Determine the (X, Y) coordinate at the center of the cell enclosing the given text.  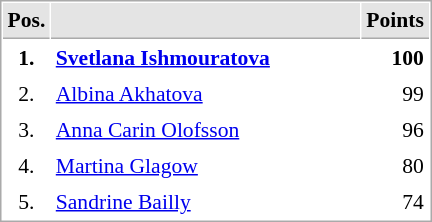
1. (26, 57)
4. (26, 165)
99 (396, 93)
Points (396, 21)
96 (396, 129)
74 (396, 201)
5. (26, 201)
Albina Akhatova (206, 93)
100 (396, 57)
3. (26, 129)
Svetlana Ishmouratova (206, 57)
Anna Carin Olofsson (206, 129)
Martina Glagow (206, 165)
Pos. (26, 21)
2. (26, 93)
Sandrine Bailly (206, 201)
80 (396, 165)
